From the cell containing the given text, extract its center point as [X, Y] coordinate. 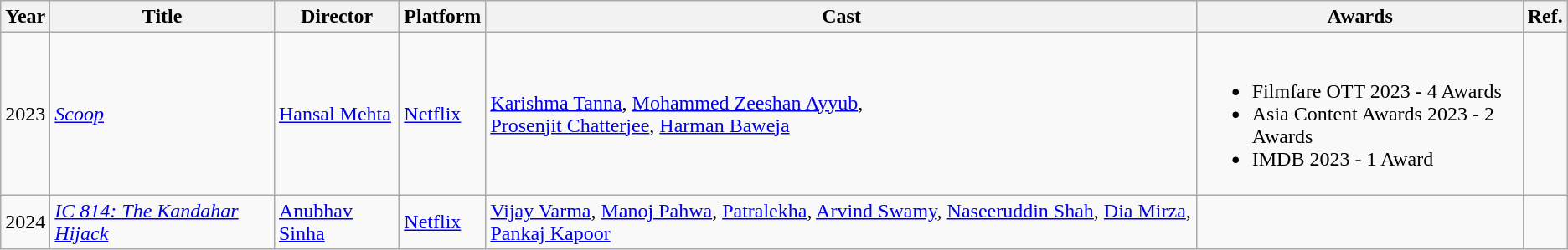
2024 [25, 222]
Filmfare OTT 2023 - 4 AwardsAsia Content Awards 2023 - 2 AwardsIMDB 2023 - 1 Award [1360, 114]
Director [337, 17]
Cast [841, 17]
IC 814: The Kandahar Hijack [162, 222]
Title [162, 17]
Awards [1360, 17]
Vijay Varma, Manoj Pahwa, Patralekha, Arvind Swamy, Naseeruddin Shah, Dia Mirza, Pankaj Kapoor [841, 222]
Year [25, 17]
Scoop [162, 114]
Hansal Mehta [337, 114]
Anubhav Sinha [337, 222]
Karishma Tanna, Mohammed Zeeshan Ayyub,Prosenjit Chatterjee, Harman Baweja [841, 114]
2023 [25, 114]
Ref. [1545, 17]
Platform [442, 17]
